Determine the (X, Y) coordinate at the center of the cell enclosing the given text.  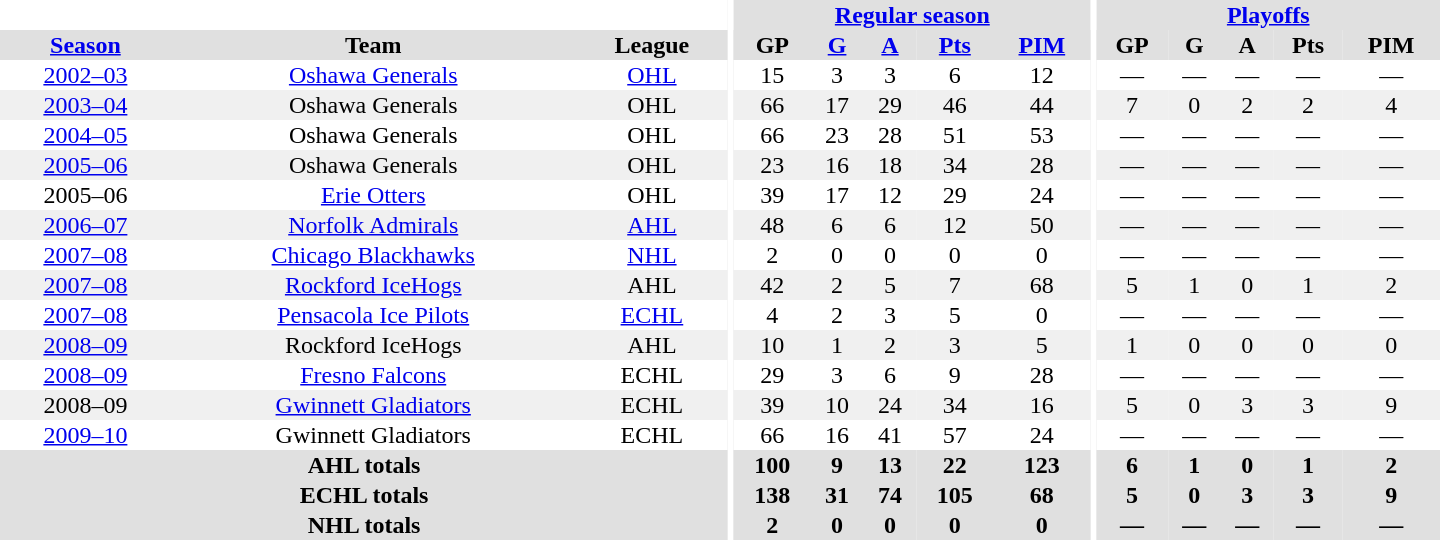
NHL totals (364, 525)
46 (956, 105)
31 (838, 495)
Playoffs (1268, 15)
42 (772, 285)
138 (772, 495)
2003–04 (86, 105)
Team (374, 45)
Regular season (912, 15)
105 (956, 495)
53 (1042, 135)
51 (956, 135)
AHL totals (364, 465)
100 (772, 465)
ECHL totals (364, 495)
15 (772, 75)
48 (772, 225)
74 (890, 495)
22 (956, 465)
Fresno Falcons (374, 375)
123 (1042, 465)
2004–05 (86, 135)
Chicago Blackhawks (374, 255)
Season (86, 45)
44 (1042, 105)
18 (890, 165)
57 (956, 435)
Norfolk Admirals (374, 225)
2006–07 (86, 225)
League (652, 45)
2009–10 (86, 435)
NHL (652, 255)
2002–03 (86, 75)
50 (1042, 225)
Pensacola Ice Pilots (374, 315)
Erie Otters (374, 195)
13 (890, 465)
41 (890, 435)
